Pinpoint the cell where the given text exists, returning its [X, Y] midpoint coordinate. 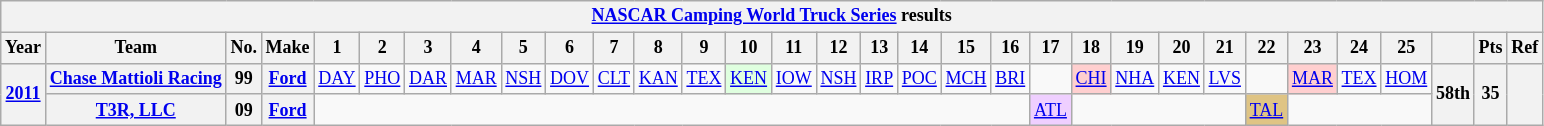
19 [1135, 48]
13 [880, 48]
Team [136, 48]
24 [1359, 48]
58th [1454, 94]
CHI [1091, 78]
Pts [1490, 48]
ATL [1051, 110]
14 [919, 48]
15 [966, 48]
35 [1490, 94]
DAY [337, 78]
7 [614, 48]
Year [24, 48]
HOM [1406, 78]
5 [524, 48]
9 [704, 48]
3 [428, 48]
BRI [1010, 78]
12 [838, 48]
18 [1091, 48]
22 [1266, 48]
NASCAR Camping World Truck Series results [772, 16]
LVS [1224, 78]
IRP [880, 78]
16 [1010, 48]
KAN [658, 78]
11 [794, 48]
09 [244, 110]
MCH [966, 78]
20 [1182, 48]
POC [919, 78]
6 [570, 48]
Make [288, 48]
99 [244, 78]
No. [244, 48]
CLT [614, 78]
23 [1313, 48]
1 [337, 48]
2011 [24, 94]
25 [1406, 48]
Chase Mattioli Racing [136, 78]
2 [382, 48]
8 [658, 48]
TAL [1266, 110]
PHO [382, 78]
NHA [1135, 78]
17 [1051, 48]
Ref [1525, 48]
4 [476, 48]
DAR [428, 78]
21 [1224, 48]
10 [749, 48]
T3R, LLC [136, 110]
IOW [794, 78]
DOV [570, 78]
